Find where the given text appears and provide that cell's center as (x, y) coordinate. 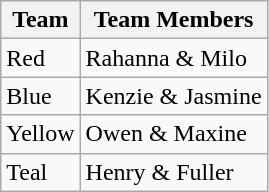
Rahanna & Milo (174, 58)
Yellow (40, 134)
Kenzie & Jasmine (174, 96)
Red (40, 58)
Teal (40, 172)
Team Members (174, 20)
Henry & Fuller (174, 172)
Blue (40, 96)
Team (40, 20)
Owen & Maxine (174, 134)
